Scan for the cell matching the given text and deliver its [x, y] coordinate at center. 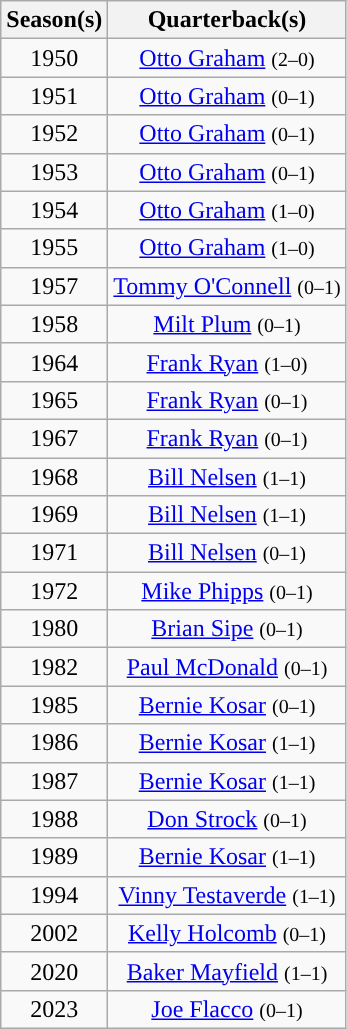
Season(s) [54, 20]
1994 [54, 895]
1987 [54, 781]
1953 [54, 172]
2023 [54, 1009]
1982 [54, 667]
1972 [54, 591]
1957 [54, 286]
1952 [54, 134]
1988 [54, 819]
2002 [54, 933]
Kelly Holcomb (0–1) [227, 933]
1986 [54, 743]
1964 [54, 362]
1980 [54, 629]
1954 [54, 210]
Tommy O'Connell (0–1) [227, 286]
1951 [54, 96]
1971 [54, 553]
1955 [54, 248]
1965 [54, 400]
Mike Phipps (0–1) [227, 591]
Milt Plum (0–1) [227, 324]
1985 [54, 705]
1967 [54, 438]
2020 [54, 971]
Bill Nelsen (0–1) [227, 553]
Joe Flacco (0–1) [227, 1009]
1968 [54, 477]
1989 [54, 857]
Frank Ryan (1–0) [227, 362]
Brian Sipe (0–1) [227, 629]
Quarterback(s) [227, 20]
1958 [54, 324]
Paul McDonald (0–1) [227, 667]
1950 [54, 58]
Otto Graham (2–0) [227, 58]
1969 [54, 515]
Vinny Testaverde (1–1) [227, 895]
Bernie Kosar (0–1) [227, 705]
Baker Mayfield (1–1) [227, 971]
Don Strock (0–1) [227, 819]
